Identify which cell holds the provided text, then report its [x, y] central coordinate. 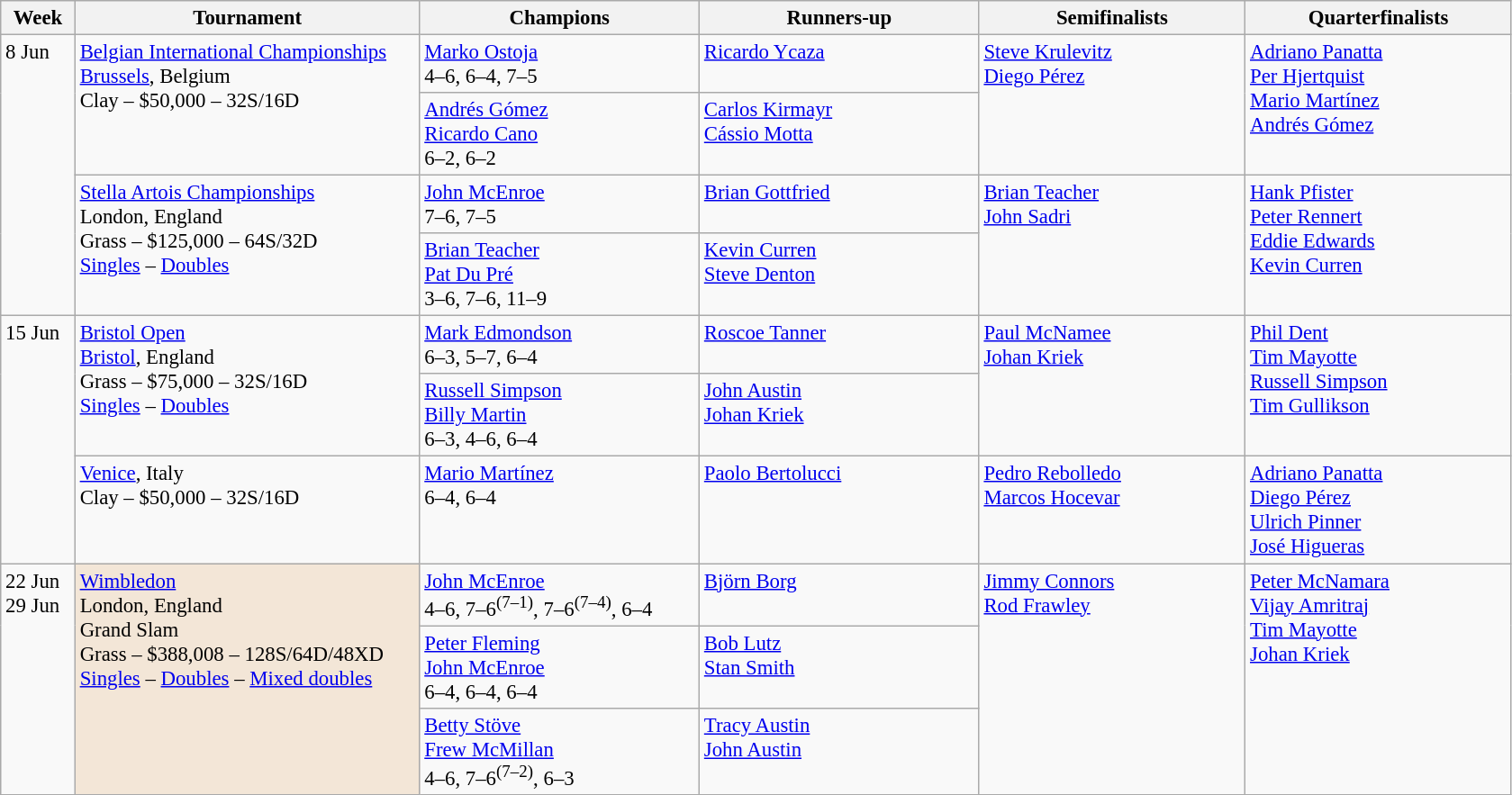
22 Jun29 Jun [38, 679]
Wimbledon London, England Grand Slam Grass – $388,008 – 128S/64D/48XD Singles – Doubles – Mixed doubles [247, 679]
Semifinalists [1112, 18]
Tracy Austin John Austin [839, 751]
8 Jun [38, 176]
Mario Martínez 6–4, 6–4 [560, 510]
Peter Fleming John McEnroe 6–4, 6–4, 6–4 [560, 667]
Jimmy Connors Rod Frawley [1112, 679]
Phil Dent Tim Mayotte Russell Simpson Tim Gullikson [1379, 386]
Brian Teacher Pat Du Pré 3–6, 7–6, 11–9 [560, 275]
Brian Teacher John Sadri [1112, 246]
Paolo Bertolucci [839, 510]
Venice, Italy Clay – $50,000 – 32S/16D [247, 510]
Peter McNamara Vijay Amritraj Tim Mayotte Johan Kriek [1379, 679]
Kevin Curren Steve Denton [839, 275]
Steve Krulevitz Diego Pérez [1112, 105]
Russell Simpson Billy Martin 6–3, 4–6, 6–4 [560, 416]
Bristol Open Bristol, England Grass – $75,000 – 32S/16D Singles – Doubles [247, 386]
Pedro Rebolledo Marcos Hocevar [1112, 510]
Runners-up [839, 18]
John McEnroe 7–6, 7–5 [560, 205]
Paul McNamee Johan Kriek [1112, 386]
15 Jun [38, 439]
Week [38, 18]
Marko Ostoja 4–6, 6–4, 7–5 [560, 65]
Adriano Panatta Diego Pérez Ulrich Pinner José Higueras [1379, 510]
Adriano Panatta Per Hjertquist Mario Martínez Andrés Gómez [1379, 105]
Brian Gottfried [839, 205]
Tournament [247, 18]
Björn Borg [839, 594]
Hank Pfister Peter Rennert Eddie Edwards Kevin Curren [1379, 246]
Ricardo Ycaza [839, 65]
Carlos Kirmayr Cássio Motta [839, 134]
Champions [560, 18]
Quarterfinalists [1379, 18]
John McEnroe 4–6, 7–6(7–1), 7–6(7–4), 6–4 [560, 594]
Andrés Gómez Ricardo Cano 6–2, 6–2 [560, 134]
John Austin Johan Kriek [839, 416]
Belgian International Championships Brussels, Belgium Clay – $50,000 – 32S/16D [247, 105]
Mark Edmondson 6–3, 5–7, 6–4 [560, 346]
Bob Lutz Stan Smith [839, 667]
Roscoe Tanner [839, 346]
Betty Stöve Frew McMillan 4–6, 7–6(7–2), 6–3 [560, 751]
Stella Artois Championships London, England Grass – $125,000 – 64S/32D Singles – Doubles [247, 246]
